Locate the cell with the specified text and output its (x, y) center coordinate. 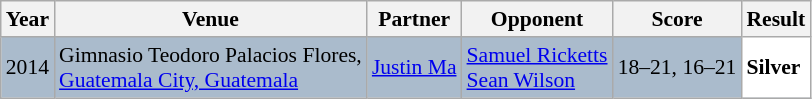
Opponent (538, 19)
Result (776, 19)
Score (678, 19)
Gimnasio Teodoro Palacios Flores,Guatemala City, Guatemala (210, 68)
Partner (414, 19)
Year (28, 19)
18–21, 16–21 (678, 68)
Silver (776, 68)
2014 (28, 68)
Venue (210, 19)
Justin Ma (414, 68)
Samuel Ricketts Sean Wilson (538, 68)
